From the cell containing the given text, extract its center point as [X, Y] coordinate. 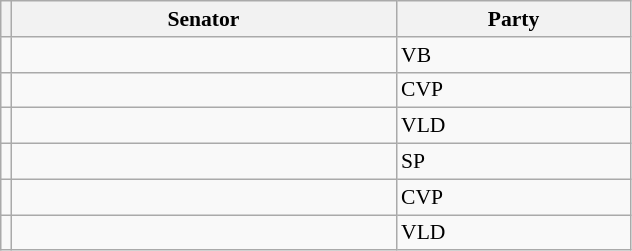
Senator [204, 19]
SP [514, 162]
Party [514, 19]
VB [514, 55]
